Find where the given text appears and provide that cell's center as (x, y) coordinate. 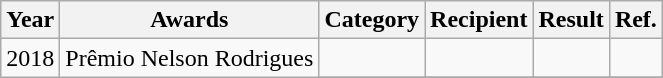
Prêmio Nelson Rodrigues (190, 58)
Result (571, 20)
Awards (190, 20)
Year (30, 20)
2018 (30, 58)
Recipient (479, 20)
Ref. (636, 20)
Category (372, 20)
